For the text-containing cell, return its midpoint in [x, y] coordinate format. 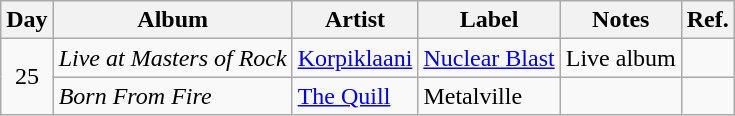
Album [172, 20]
Korpiklaani [355, 58]
Artist [355, 20]
Live album [620, 58]
Label [489, 20]
25 [27, 77]
Live at Masters of Rock [172, 58]
Ref. [708, 20]
Born From Fire [172, 96]
Day [27, 20]
The Quill [355, 96]
Notes [620, 20]
Metalville [489, 96]
Nuclear Blast [489, 58]
